Find where the given text appears and provide that cell's center as [X, Y] coordinate. 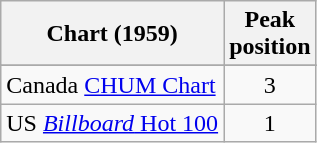
Canada CHUM Chart [112, 85]
Chart (1959) [112, 34]
US Billboard Hot 100 [112, 123]
Peakposition [270, 34]
1 [270, 123]
3 [270, 85]
